Extract the [X, Y] coordinate from the center of the cell holding the provided text.  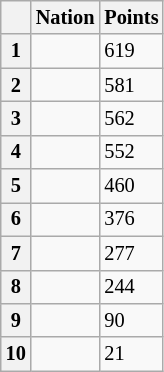
376 [131, 219]
619 [131, 51]
244 [131, 287]
4 [16, 152]
3 [16, 118]
552 [131, 152]
2 [16, 85]
6 [16, 219]
8 [16, 287]
5 [16, 186]
1 [16, 51]
Points [131, 17]
277 [131, 253]
460 [131, 186]
10 [16, 354]
21 [131, 354]
581 [131, 85]
562 [131, 118]
7 [16, 253]
9 [16, 320]
Nation [66, 17]
90 [131, 320]
